Identify which cell holds the provided text, then report its (X, Y) central coordinate. 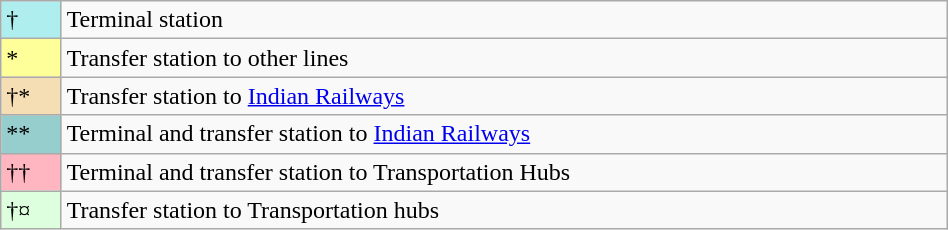
* (31, 58)
Transfer station to other lines (504, 58)
†† (31, 172)
Terminal and transfer station to Transportation Hubs (504, 172)
Terminal and transfer station to Indian Railways (504, 134)
Terminal station (504, 20)
Transfer station to Indian Railways (504, 96)
** (31, 134)
†¤ (31, 210)
† (31, 20)
Transfer station to Transportation hubs (504, 210)
†* (31, 96)
